Scan for the cell matching the given text and deliver its [X, Y] coordinate at center. 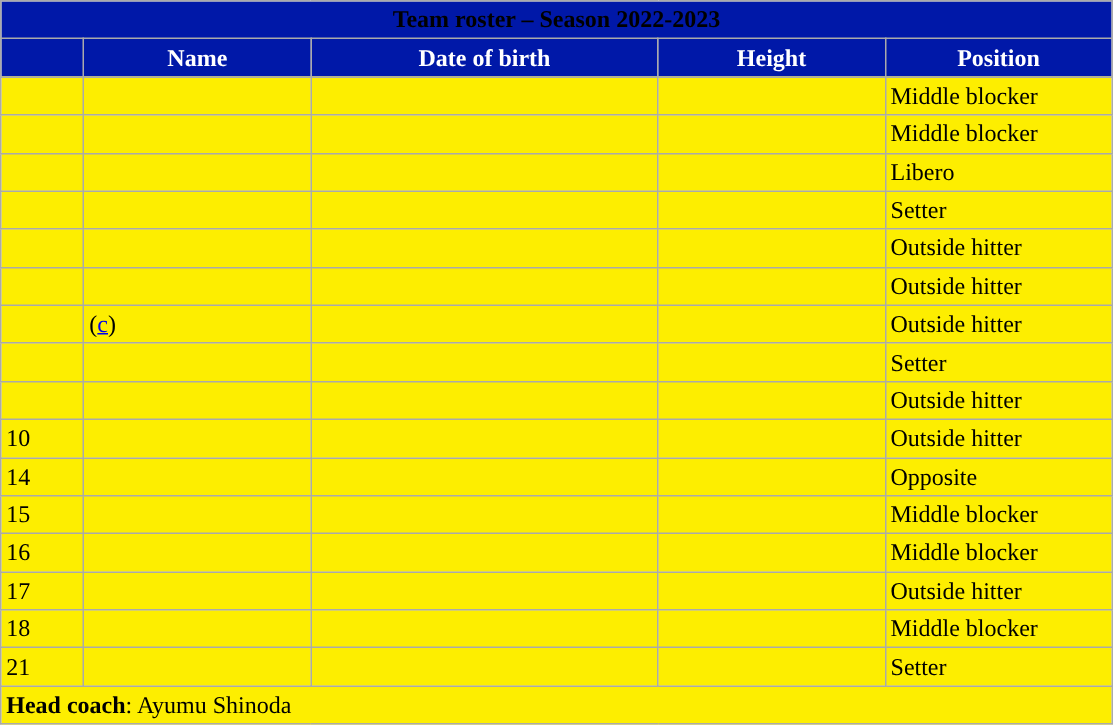
Position [998, 58]
Height [772, 58]
10 [42, 438]
Team roster – Season 2022-2023 [556, 20]
Libero [998, 172]
Date of birth [484, 58]
Name [198, 58]
(c) [198, 324]
Opposite [998, 477]
Head coach: Ayumu Shinoda [556, 705]
21 [42, 667]
14 [42, 477]
15 [42, 515]
17 [42, 591]
16 [42, 553]
18 [42, 629]
